Search for the cell housing the specified text and yield its [X, Y] center coordinate. 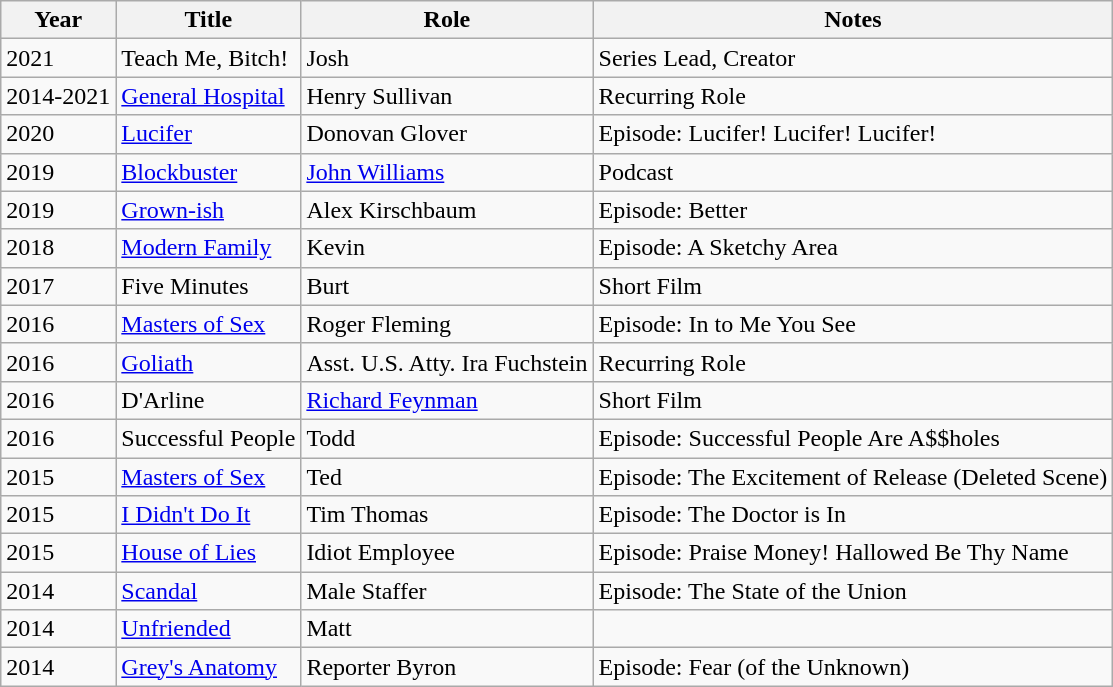
Scandal [208, 591]
D'Arline [208, 400]
Title [208, 20]
Episode: The Excitement of Release (Deleted Scene) [853, 477]
Episode: The Doctor is In [853, 515]
Asst. U.S. Atty. Ira Fuchstein [447, 362]
Podcast [853, 172]
Henry Sullivan [447, 96]
John Williams [447, 172]
Episode: Praise Money! Hallowed Be Thy Name [853, 553]
Role [447, 20]
Unfriended [208, 629]
General Hospital [208, 96]
Episode: In to Me You See [853, 324]
Richard Feynman [447, 400]
Episode: The State of the Union [853, 591]
Grey's Anatomy [208, 667]
Tim Thomas [447, 515]
Todd [447, 438]
Year [58, 20]
Teach Me, Bitch! [208, 58]
Donovan Glover [447, 134]
Modern Family [208, 248]
Goliath [208, 362]
Alex Kirschbaum [447, 210]
Notes [853, 20]
Episode: A Sketchy Area [853, 248]
Idiot Employee [447, 553]
Blockbuster [208, 172]
Josh [447, 58]
Series Lead, Creator [853, 58]
Burt [447, 286]
Ted [447, 477]
I Didn't Do It [208, 515]
2017 [58, 286]
Episode: Fear (of the Unknown) [853, 667]
Roger Fleming [447, 324]
Reporter Byron [447, 667]
Grown-ish [208, 210]
Male Staffer [447, 591]
Successful People [208, 438]
2014-2021 [58, 96]
House of Lies [208, 553]
2020 [58, 134]
Matt [447, 629]
Episode: Successful People Are A$$holes [853, 438]
Kevin [447, 248]
2018 [58, 248]
2021 [58, 58]
Lucifer [208, 134]
Five Minutes [208, 286]
Episode: Lucifer! Lucifer! Lucifer! [853, 134]
Episode: Better [853, 210]
